Capture the cell that displays the provided text and extract its (X, Y) central coordinate. 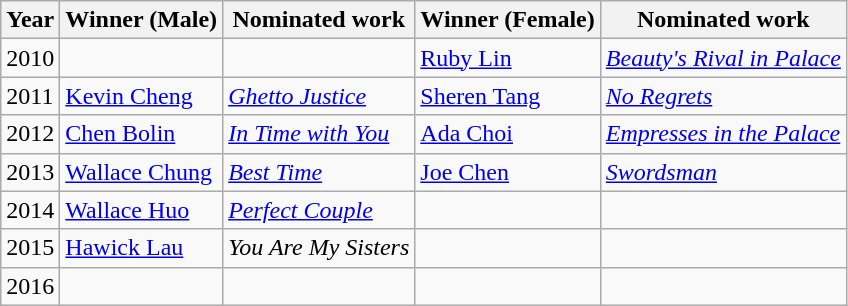
Winner (Female) (508, 20)
2013 (30, 172)
2010 (30, 58)
Swordsman (723, 172)
Year (30, 20)
Perfect Couple (319, 210)
2012 (30, 134)
You Are My Sisters (319, 248)
2015 (30, 248)
Ghetto Justice (319, 96)
Beauty's Rival in Palace (723, 58)
In Time with You (319, 134)
Wallace Chung (142, 172)
No Regrets (723, 96)
Chen Bolin (142, 134)
Hawick Lau (142, 248)
Ada Choi (508, 134)
Joe Chen (508, 172)
Wallace Huo (142, 210)
Sheren Tang (508, 96)
2011 (30, 96)
Empresses in the Palace (723, 134)
Best Time (319, 172)
2016 (30, 286)
Winner (Male) (142, 20)
Kevin Cheng (142, 96)
Ruby Lin (508, 58)
2014 (30, 210)
